Locate the cell with the specified text and output its (x, y) center coordinate. 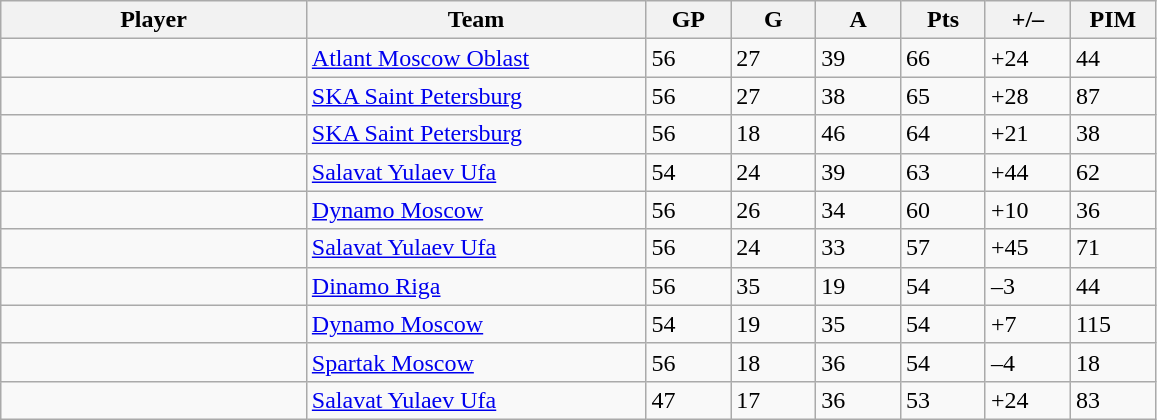
+7 (1028, 324)
Player (154, 20)
60 (944, 210)
+45 (1028, 248)
47 (688, 400)
+21 (1028, 134)
34 (858, 210)
63 (944, 172)
62 (1112, 172)
+28 (1028, 96)
+10 (1028, 210)
64 (944, 134)
71 (1112, 248)
87 (1112, 96)
57 (944, 248)
66 (944, 58)
+44 (1028, 172)
Atlant Moscow Oblast (476, 58)
46 (858, 134)
33 (858, 248)
–3 (1028, 286)
83 (1112, 400)
PIM (1112, 20)
65 (944, 96)
A (858, 20)
G (774, 20)
26 (774, 210)
–4 (1028, 362)
17 (774, 400)
Team (476, 20)
Pts (944, 20)
GP (688, 20)
Dinamo Riga (476, 286)
53 (944, 400)
+/– (1028, 20)
115 (1112, 324)
Spartak Moscow (476, 362)
